Determine the [X, Y] coordinate at the center of the cell enclosing the given text.  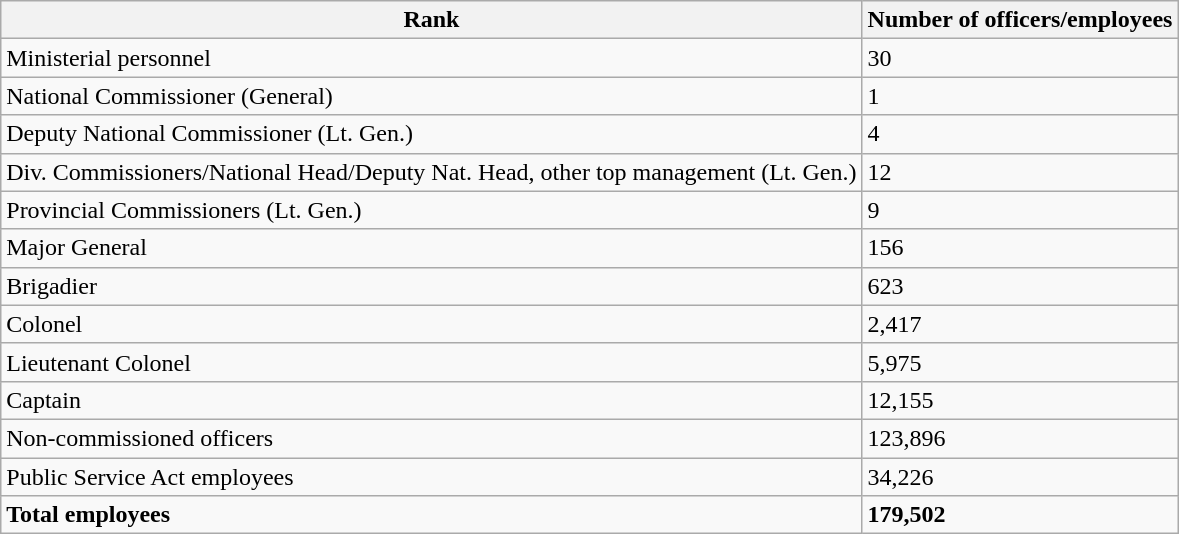
Ministerial personnel [432, 58]
34,226 [1020, 477]
9 [1020, 210]
12 [1020, 172]
Rank [432, 20]
Captain [432, 400]
National Commissioner (General) [432, 96]
Major General [432, 248]
12,155 [1020, 400]
Non-commissioned officers [432, 438]
Deputy National Commissioner (Lt. Gen.) [432, 134]
Public Service Act employees [432, 477]
Total employees [432, 515]
Lieutenant Colonel [432, 362]
156 [1020, 248]
Number of officers/employees [1020, 20]
179,502 [1020, 515]
123,896 [1020, 438]
2,417 [1020, 324]
Div. Commissioners/National Head/Deputy Nat. Head, other top management (Lt. Gen.) [432, 172]
Brigadier [432, 286]
Provincial Commissioners (Lt. Gen.) [432, 210]
5,975 [1020, 362]
30 [1020, 58]
Colonel [432, 324]
623 [1020, 286]
4 [1020, 134]
1 [1020, 96]
